For the text-containing cell, return its midpoint in [X, Y] coordinate format. 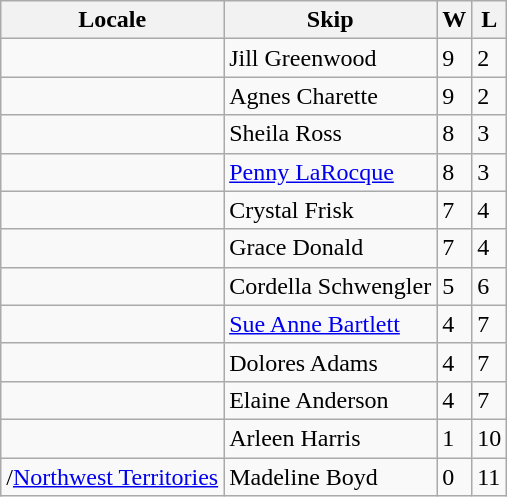
Arleen Harris [330, 438]
/Northwest Territories [112, 477]
L [490, 20]
Sheila Ross [330, 134]
Madeline Boyd [330, 477]
11 [490, 477]
Locale [112, 20]
W [454, 20]
10 [490, 438]
Jill Greenwood [330, 58]
Penny LaRocque [330, 172]
Grace Donald [330, 248]
Crystal Frisk [330, 210]
1 [454, 438]
0 [454, 477]
Dolores Adams [330, 362]
Elaine Anderson [330, 400]
5 [454, 286]
Agnes Charette [330, 96]
Sue Anne Bartlett [330, 324]
Cordella Schwengler [330, 286]
6 [490, 286]
Skip [330, 20]
